Determine the (x, y) coordinate at the center of the cell enclosing the given text.  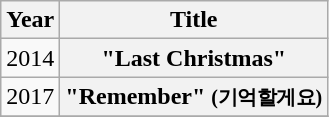
"Last Christmas" (194, 58)
"Remember" (기억할게요) (194, 97)
Title (194, 20)
2014 (30, 58)
2017 (30, 97)
Year (30, 20)
